Detect which cell encompasses the target text, then output its (X, Y) center coordinate. 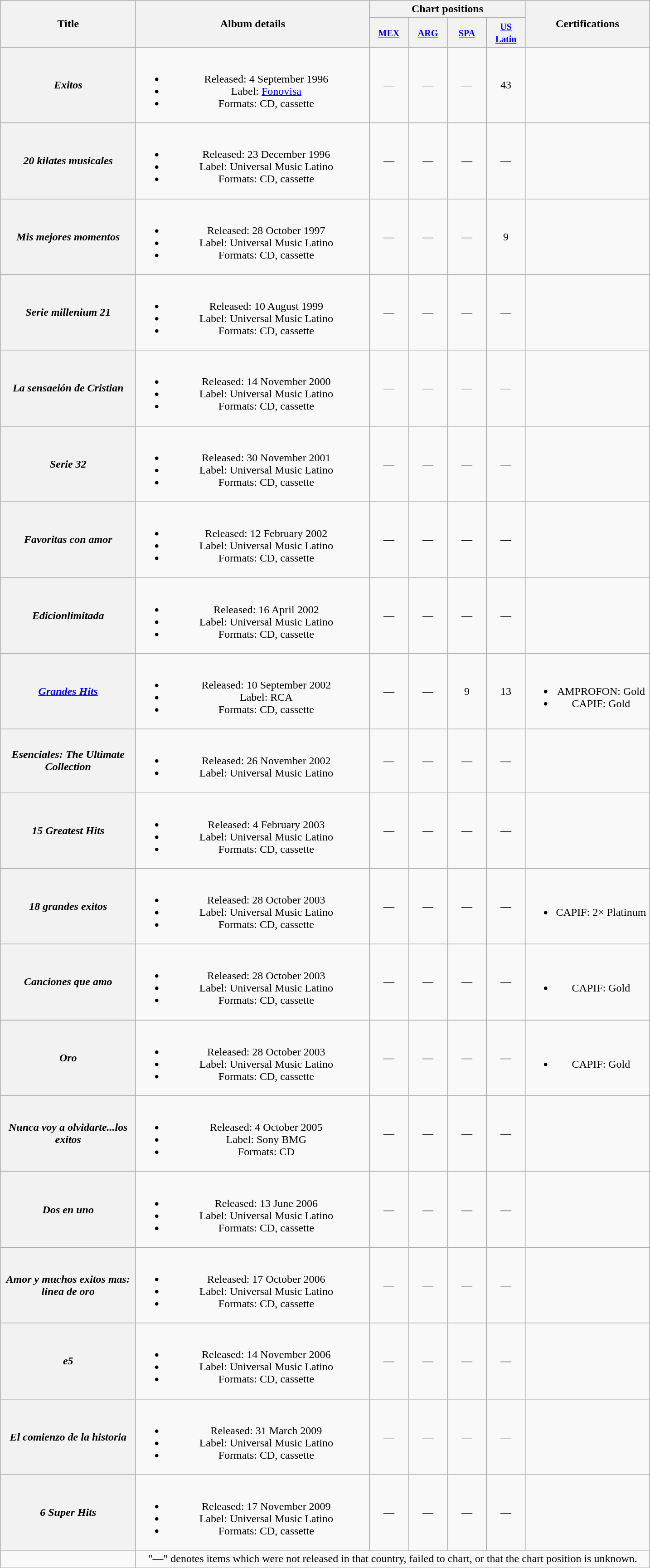
La sensaeión de Cristian (68, 388)
Dos en uno (68, 1209)
Released: 12 February 2002Label: Universal Music LatinoFormats: CD, cassette (253, 540)
Mis mejores momentos (68, 237)
Released: 13 June 2006Label: Universal Music LatinoFormats: CD, cassette (253, 1209)
Released: 23 December 1996Label: Universal Music LatinoFormats: CD, cassette (253, 161)
43 (506, 85)
Album details (253, 24)
Grandes Hits (68, 691)
Released: 17 November 2009Label: Universal Music LatinoFormats: CD, cassette (253, 1512)
SPA (467, 33)
Released: 10 September 2002Label: RCAFormats: CD, cassette (253, 691)
Canciones que amo (68, 982)
Favoritas con amor (68, 540)
El comienzo de la historia (68, 1437)
15 Greatest Hits (68, 831)
Released: 4 October 2005Label: Sony BMGFormats: CD (253, 1134)
Released: 4 February 2003Label: Universal Music LatinoFormats: CD, cassette (253, 831)
ARG (428, 33)
Serie millenium 21 (68, 312)
Chart positions (447, 9)
20 kilates musicales (68, 161)
e5 (68, 1361)
Nunca voy a olvidarte...los exitos (68, 1134)
Released: 10 August 1999Label: Universal Music LatinoFormats: CD, cassette (253, 312)
6 Super Hits (68, 1512)
Released: 16 April 2002Label: Universal Music LatinoFormats: CD, cassette (253, 615)
Edicionlimitada (68, 615)
Released: 4 September 1996Label: FonovisaFormats: CD, cassette (253, 85)
Released: 30 November 2001Label: Universal Music LatinoFormats: CD, cassette (253, 464)
US Latin (506, 33)
Oro (68, 1058)
Released: 14 November 2006Label: Universal Music LatinoFormats: CD, cassette (253, 1361)
Released: 26 November 2002Label: Universal Music Latino (253, 761)
CAPIF: 2× Platinum (587, 906)
"—" denotes items which were not released in that country, failed to chart, or that the chart position is unknown. (393, 1559)
Released: 14 November 2000Label: Universal Music LatinoFormats: CD, cassette (253, 388)
AMPROFON: GoldCAPIF: Gold (587, 691)
Amor y muchos exitos mas: linea de oro (68, 1285)
18 grandes exitos (68, 906)
Esenciales: The Ultimate Collection (68, 761)
Released: 28 October 1997Label: Universal Music LatinoFormats: CD, cassette (253, 237)
Certifications (587, 24)
MEX (389, 33)
Released: 17 October 2006Label: Universal Music LatinoFormats: CD, cassette (253, 1285)
13 (506, 691)
Serie 32 (68, 464)
Exitos (68, 85)
Title (68, 24)
Released: 31 March 2009Label: Universal Music LatinoFormats: CD, cassette (253, 1437)
